Capture the cell that displays the provided text and extract its (X, Y) central coordinate. 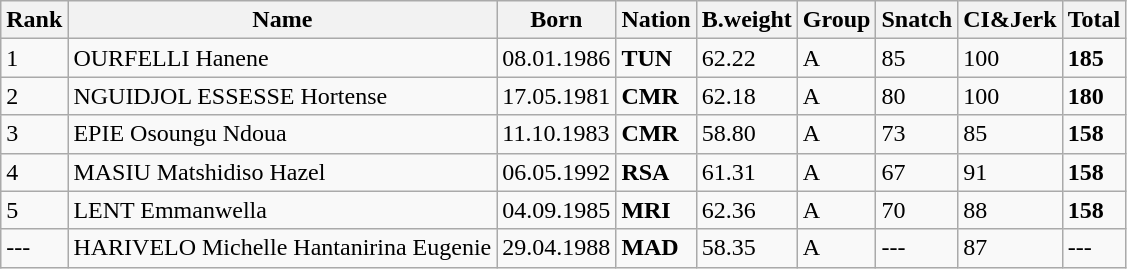
OURFELLI Hanene (282, 58)
B.weight (746, 20)
04.09.1985 (556, 210)
73 (917, 134)
70 (917, 210)
62.36 (746, 210)
185 (1094, 58)
EPIE Osoungu Ndoua (282, 134)
62.18 (746, 96)
61.31 (746, 172)
08.01.1986 (556, 58)
88 (1010, 210)
11.10.1983 (556, 134)
58.35 (746, 248)
Rank (34, 20)
62.22 (746, 58)
Total (1094, 20)
HARIVELO Michelle Hantanirina Eugenie (282, 248)
MRI (656, 210)
3 (34, 134)
TUN (656, 58)
Snatch (917, 20)
Group (836, 20)
NGUIDJOL ESSESSE Hortense (282, 96)
RSA (656, 172)
MAD (656, 248)
80 (917, 96)
4 (34, 172)
CI&Jerk (1010, 20)
MASIU Matshidiso Hazel (282, 172)
91 (1010, 172)
LENT Emmanwella (282, 210)
29.04.1988 (556, 248)
Born (556, 20)
06.05.1992 (556, 172)
67 (917, 172)
Name (282, 20)
87 (1010, 248)
Nation (656, 20)
17.05.1981 (556, 96)
58.80 (746, 134)
1 (34, 58)
180 (1094, 96)
2 (34, 96)
5 (34, 210)
